Return (X, Y) of the center of cell containing provided text 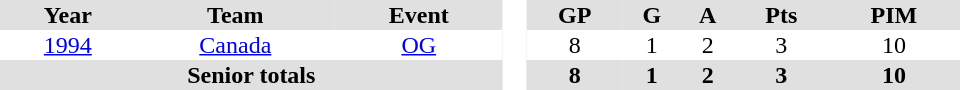
OG (419, 45)
Team (236, 15)
Event (419, 15)
Senior totals (252, 75)
1994 (68, 45)
G (652, 15)
A (708, 15)
Canada (236, 45)
GP (574, 15)
Year (68, 15)
Pts (782, 15)
PIM (894, 15)
